Identify which cell holds the provided text, then report its [X, Y] central coordinate. 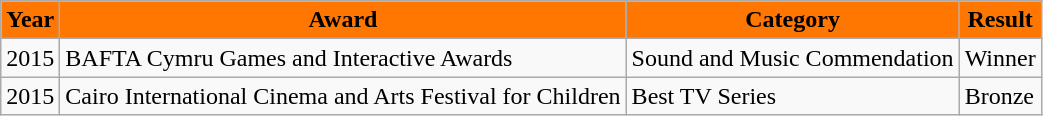
Award [343, 20]
Result [1000, 20]
Sound and Music Commendation [792, 58]
Category [792, 20]
Year [30, 20]
Bronze [1000, 96]
Cairo International Cinema and Arts Festival for Children [343, 96]
Winner [1000, 58]
Best TV Series [792, 96]
BAFTA Cymru Games and Interactive Awards [343, 58]
